Pinpoint the cell where the given text exists, returning its (X, Y) midpoint coordinate. 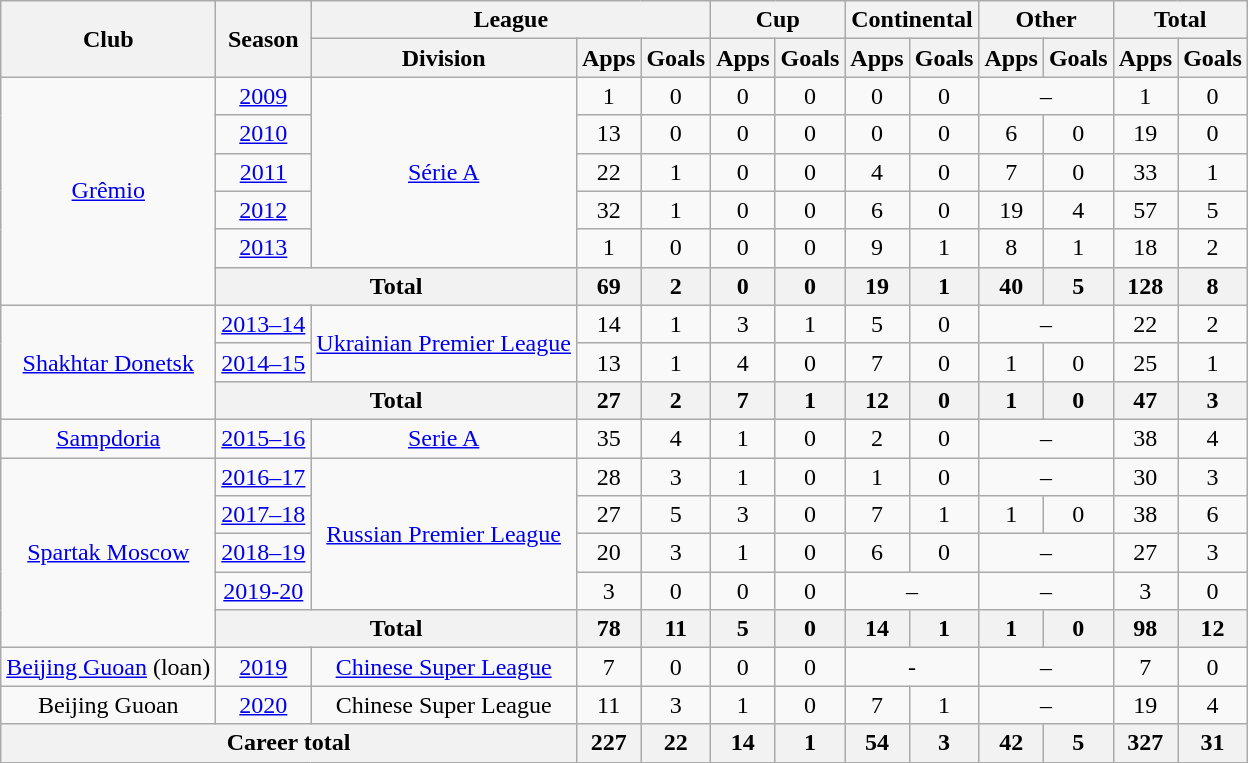
2012 (264, 210)
Shakhtar Donetsk (108, 362)
2009 (264, 96)
30 (1145, 477)
Career total (289, 743)
128 (1145, 286)
227 (608, 743)
28 (608, 477)
33 (1145, 172)
Grêmio (108, 191)
League (511, 20)
Season (264, 39)
9 (877, 248)
2020 (264, 705)
2015–16 (264, 438)
327 (1145, 743)
40 (1011, 286)
25 (1145, 362)
35 (608, 438)
Beijing Guoan (loan) (108, 667)
2016–17 (264, 477)
54 (877, 743)
47 (1145, 400)
31 (1213, 743)
Ukrainian Premier League (444, 343)
- (912, 667)
Other (1046, 20)
2019-20 (264, 591)
2014–15 (264, 362)
Série A (444, 172)
57 (1145, 210)
Serie A (444, 438)
Russian Premier League (444, 534)
78 (608, 629)
Beijing Guoan (108, 705)
2013 (264, 248)
Sampdoria (108, 438)
2017–18 (264, 515)
Club (108, 39)
18 (1145, 248)
69 (608, 286)
20 (608, 553)
2010 (264, 134)
98 (1145, 629)
Spartak Moscow (108, 553)
2011 (264, 172)
42 (1011, 743)
2013–14 (264, 324)
Cup (778, 20)
Continental (912, 20)
Division (444, 58)
2019 (264, 667)
32 (608, 210)
2018–19 (264, 553)
